Output the (X, Y) coordinate of the center of the cell containing the given text.  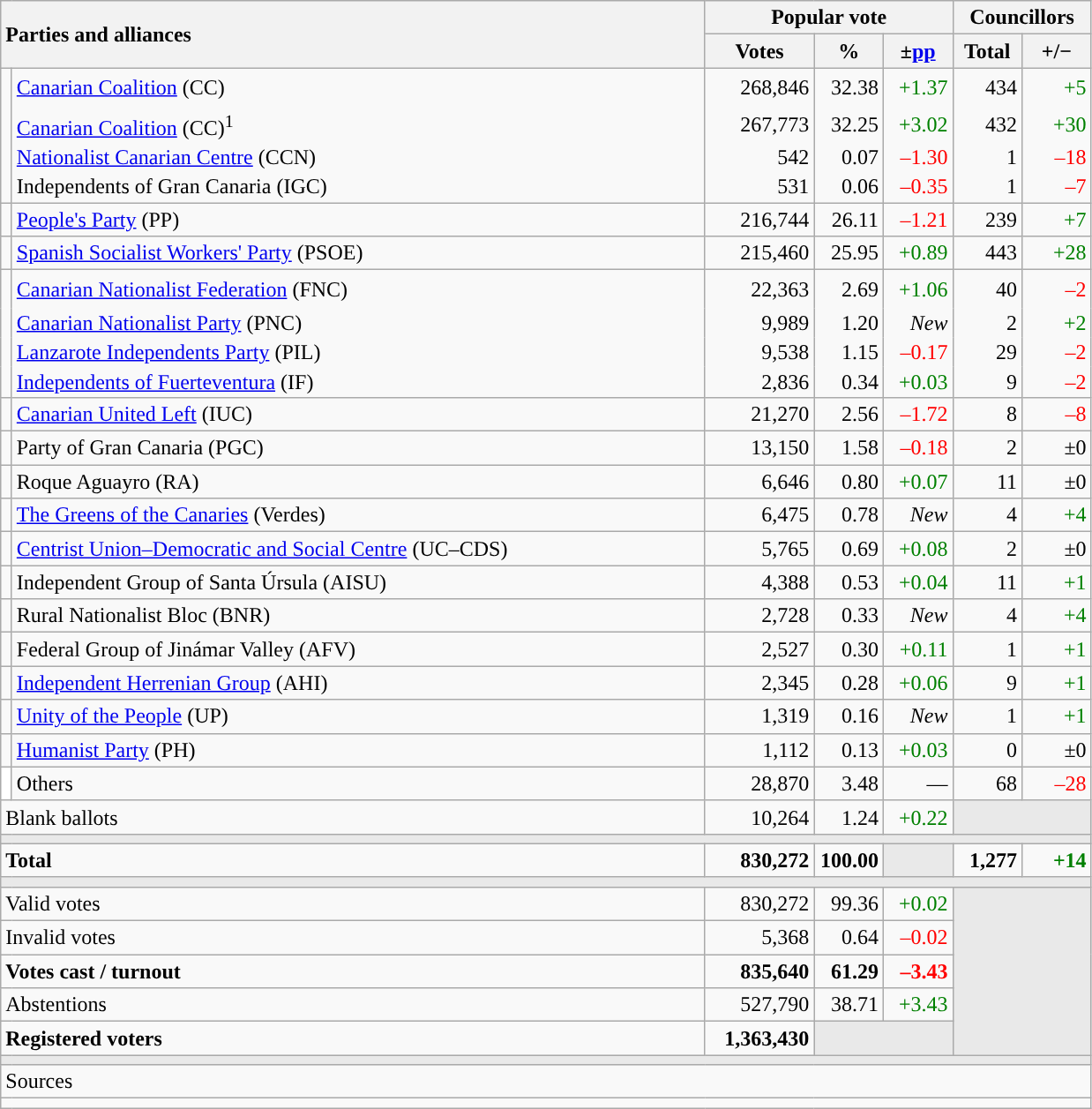
8 (988, 414)
5,368 (759, 938)
0.06 (849, 187)
Nationalist Canarian Centre (CCN) (358, 158)
0.07 (849, 158)
–7 (1057, 187)
0.30 (849, 649)
Humanist Party (PH) (358, 750)
2,345 (759, 683)
+0.89 (917, 253)
Others (358, 783)
±pp (917, 51)
9,538 (759, 353)
Invalid votes (353, 938)
–0.02 (917, 938)
+28 (1057, 253)
527,790 (759, 1005)
0.80 (849, 482)
Registered voters (353, 1038)
Votes (759, 51)
40 (988, 289)
— (917, 783)
32.38 (849, 86)
1,319 (759, 716)
9,989 (759, 323)
+1.06 (917, 289)
–3.43 (917, 971)
0.33 (849, 616)
4,388 (759, 582)
0.78 (849, 515)
+5 (1057, 86)
0.69 (849, 549)
Blank ballots (353, 817)
1,112 (759, 750)
–8 (1057, 414)
Roque Aguayro (RA) (358, 482)
1.24 (849, 817)
1.15 (849, 353)
22,363 (759, 289)
+3.43 (917, 1005)
Popular vote (829, 18)
–0.18 (917, 448)
2,836 (759, 382)
216,744 (759, 220)
Independents of Fuerteventura (IF) (358, 382)
Canarian Nationalist Federation (FNC) (358, 289)
Unity of the People (UP) (358, 716)
Independents of Gran Canaria (IGC) (358, 187)
Votes cast / turnout (353, 971)
Spanish Socialist Workers' Party (PSOE) (358, 253)
13,150 (759, 448)
2,728 (759, 616)
0.64 (849, 938)
Canarian United Left (IUC) (358, 414)
–18 (1057, 158)
Canarian Coalition (CC) (358, 86)
268,846 (759, 86)
2.56 (849, 414)
0.53 (849, 582)
Canarian Coalition (CC)1 (358, 124)
1.20 (849, 323)
61.29 (849, 971)
Lanzarote Independents Party (PIL) (358, 353)
+7 (1057, 220)
+2 (1057, 323)
0.34 (849, 382)
+0.06 (917, 683)
29 (988, 353)
10,264 (759, 817)
Rural Nationalist Bloc (BNR) (358, 616)
531 (759, 187)
+1.37 (917, 86)
1,277 (988, 860)
68 (988, 783)
100.00 (849, 860)
+0.11 (917, 649)
25.95 (849, 253)
+0.22 (917, 817)
32.25 (849, 124)
443 (988, 253)
1.58 (849, 448)
432 (988, 124)
6,646 (759, 482)
–28 (1057, 783)
3.48 (849, 783)
+0.04 (917, 582)
Federal Group of Jinámar Valley (AFV) (358, 649)
Independent Group of Santa Úrsula (AISU) (358, 582)
239 (988, 220)
The Greens of the Canaries (Verdes) (358, 515)
6,475 (759, 515)
0.13 (849, 750)
–1.21 (917, 220)
2.69 (849, 289)
+/− (1057, 51)
–0.17 (917, 353)
2,527 (759, 649)
–0.35 (917, 187)
+30 (1057, 124)
–1.72 (917, 414)
215,460 (759, 253)
28,870 (759, 783)
0.16 (849, 716)
People's Party (PP) (358, 220)
Abstentions (353, 1005)
Independent Herrenian Group (AHI) (358, 683)
+0.08 (917, 549)
Centrist Union–Democratic and Social Centre (UC–CDS) (358, 549)
1,363,430 (759, 1038)
Parties and alliances (353, 34)
267,773 (759, 124)
+3.02 (917, 124)
Councillors (1021, 18)
+14 (1057, 860)
21,270 (759, 414)
+0.02 (917, 903)
99.36 (849, 903)
0.28 (849, 683)
0 (988, 750)
542 (759, 158)
+0.07 (917, 482)
Party of Gran Canaria (PGC) (358, 448)
–1.30 (917, 158)
5,765 (759, 549)
Valid votes (353, 903)
Canarian Nationalist Party (PNC) (358, 323)
Sources (546, 1082)
26.11 (849, 220)
38.71 (849, 1005)
835,640 (759, 971)
% (849, 51)
434 (988, 86)
